Determine the [X, Y] coordinate at the center of the cell enclosing the given text.  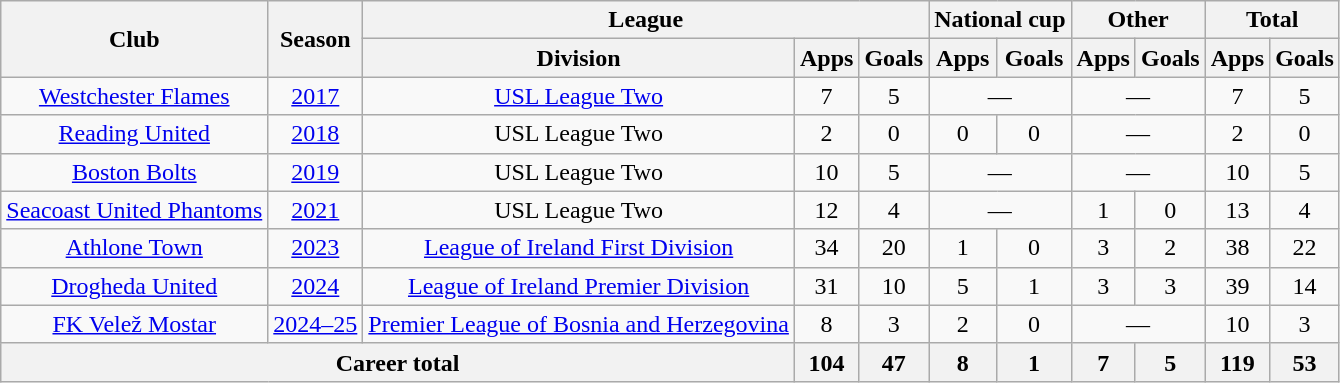
National cup [1000, 20]
34 [826, 248]
2024–25 [316, 324]
Boston Bolts [134, 172]
Season [316, 39]
Athlone Town [134, 248]
2017 [316, 96]
2023 [316, 248]
League of Ireland Premier Division [579, 286]
53 [1305, 362]
League [646, 20]
League of Ireland First Division [579, 248]
14 [1305, 286]
104 [826, 362]
39 [1237, 286]
Other [1138, 20]
Division [579, 58]
20 [894, 248]
Premier League of Bosnia and Herzegovina [579, 324]
2018 [316, 134]
Drogheda United [134, 286]
31 [826, 286]
12 [826, 210]
22 [1305, 248]
38 [1237, 248]
2019 [316, 172]
2024 [316, 286]
Seacoast United Phantoms [134, 210]
FK Velež Mostar [134, 324]
Westchester Flames [134, 96]
119 [1237, 362]
47 [894, 362]
Reading United [134, 134]
Club [134, 39]
2021 [316, 210]
Career total [398, 362]
Total [1272, 20]
13 [1237, 210]
